Detect which cell encompasses the target text, then output its (x, y) center coordinate. 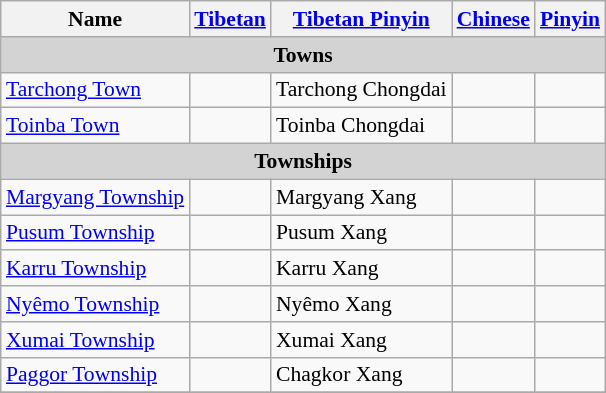
Xumai Township (95, 339)
Xumai Xang (362, 339)
Pinyin (570, 19)
Paggor Township (95, 375)
Karru Township (95, 268)
Nyêmo Xang (362, 304)
Chinese (494, 19)
Chagkor Xang (362, 375)
Tibetan (230, 19)
Tarchong Town (95, 90)
Pusum Xang (362, 232)
Toinba Chongdai (362, 126)
Tibetan Pinyin (362, 19)
Townships (303, 161)
Pusum Township (95, 232)
Name (95, 19)
Toinba Town (95, 126)
Tarchong Chongdai (362, 90)
Margyang Xang (362, 197)
Nyêmo Township (95, 304)
Towns (303, 54)
Margyang Township (95, 197)
Karru Xang (362, 268)
